For the text-containing cell, return its midpoint in (X, Y) coordinate format. 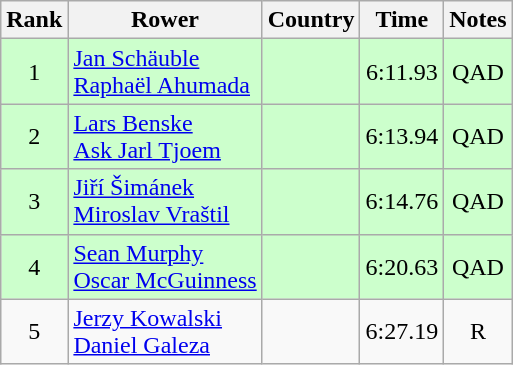
6:14.76 (402, 202)
Rank (34, 20)
Notes (478, 20)
Lars BenskeAsk Jarl Tjoem (165, 136)
2 (34, 136)
Jerzy KowalskiDaniel Galeza (165, 332)
4 (34, 266)
Sean MurphyOscar McGuinness (165, 266)
Jan SchäubleRaphaël Ahumada (165, 72)
6:13.94 (402, 136)
5 (34, 332)
6:11.93 (402, 72)
Jiří ŠimánekMiroslav Vraštil (165, 202)
Rower (165, 20)
Time (402, 20)
3 (34, 202)
R (478, 332)
1 (34, 72)
Country (311, 20)
6:20.63 (402, 266)
6:27.19 (402, 332)
